Scan for the cell matching the given text and deliver its (X, Y) coordinate at center. 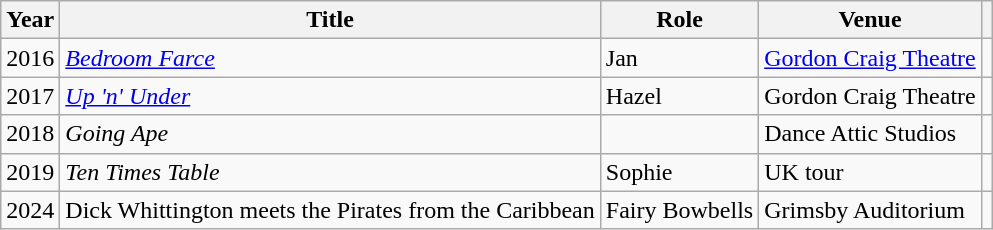
Grimsby Auditorium (870, 210)
Year (30, 20)
2017 (30, 96)
Venue (870, 20)
Jan (679, 58)
Ten Times Table (330, 172)
Bedroom Farce (330, 58)
Dance Attic Studios (870, 134)
UK tour (870, 172)
Hazel (679, 96)
2016 (30, 58)
2019 (30, 172)
Dick Whittington meets the Pirates from the Caribbean (330, 210)
Up 'n' Under (330, 96)
2018 (30, 134)
2024 (30, 210)
Fairy Bowbells (679, 210)
Role (679, 20)
Sophie (679, 172)
Title (330, 20)
Going Ape (330, 134)
